Output the [x, y] coordinate of the center of the cell containing the given text.  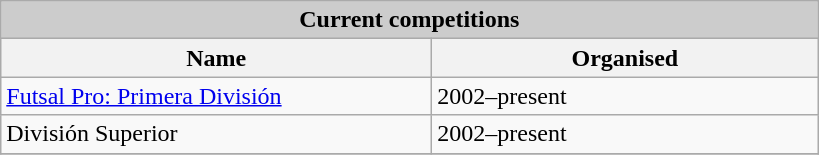
División Superior [216, 134]
Current competitions [410, 20]
Name [216, 58]
Futsal Pro: Primera División [216, 96]
Organised [625, 58]
